Capture the cell that displays the provided text and extract its (x, y) central coordinate. 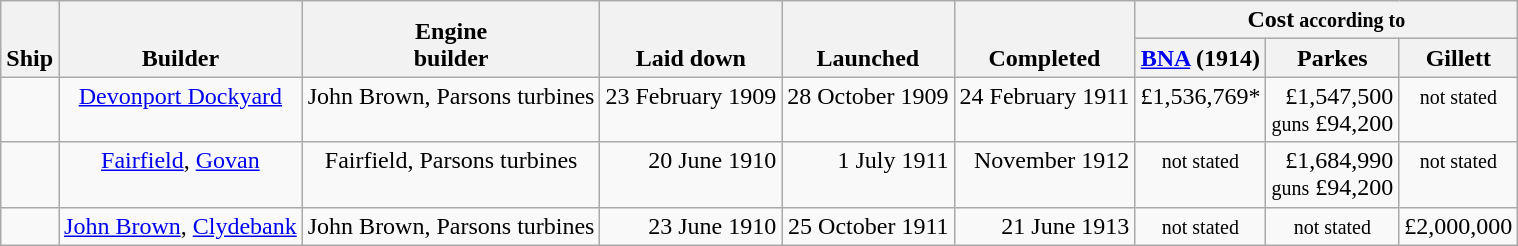
£1,547,500guns £94,200 (1332, 110)
£1,684,990guns £94,200 (1332, 174)
£2,000,000 (1458, 226)
Fairfield, Govan (181, 174)
Cost according to (1326, 20)
Builder (181, 39)
24 February 1911 (1044, 110)
23 June 1910 (691, 226)
Enginebuilder (451, 39)
Gillett (1458, 58)
BNA (1914) (1200, 58)
Completed (1044, 39)
21 June 1913 (1044, 226)
28 October 1909 (868, 110)
20 June 1910 (691, 174)
25 October 1911 (868, 226)
Parkes (1332, 58)
£1,536,769* (1200, 110)
23 February 1909 (691, 110)
Fairfield, Parsons turbines (451, 174)
Ship (30, 39)
November 1912 (1044, 174)
1 July 1911 (868, 174)
Launched (868, 39)
Devonport Dockyard (181, 110)
Laid down (691, 39)
John Brown, Clydebank (181, 226)
